Identify which cell holds the provided text, then report its [X, Y] central coordinate. 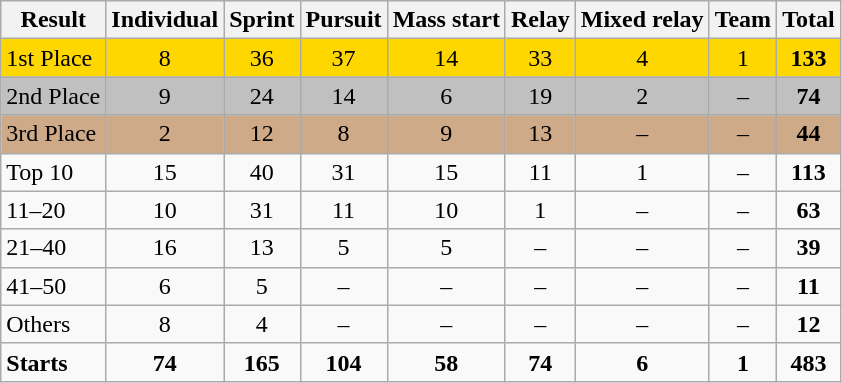
39 [809, 248]
Team [743, 20]
104 [344, 362]
Starts [54, 362]
Individual [165, 20]
3rd Place [54, 134]
Mixed relay [642, 20]
24 [262, 96]
40 [262, 172]
21–40 [54, 248]
133 [809, 58]
58 [446, 362]
37 [344, 58]
Pursuit [344, 20]
36 [262, 58]
1st Place [54, 58]
16 [165, 248]
113 [809, 172]
165 [262, 362]
Others [54, 324]
44 [809, 134]
19 [540, 96]
2nd Place [54, 96]
483 [809, 362]
Top 10 [54, 172]
11–20 [54, 210]
41–50 [54, 286]
33 [540, 58]
Result [54, 20]
Total [809, 20]
63 [809, 210]
Sprint [262, 20]
Mass start [446, 20]
Relay [540, 20]
